Return [x, y] of the center of cell containing provided text 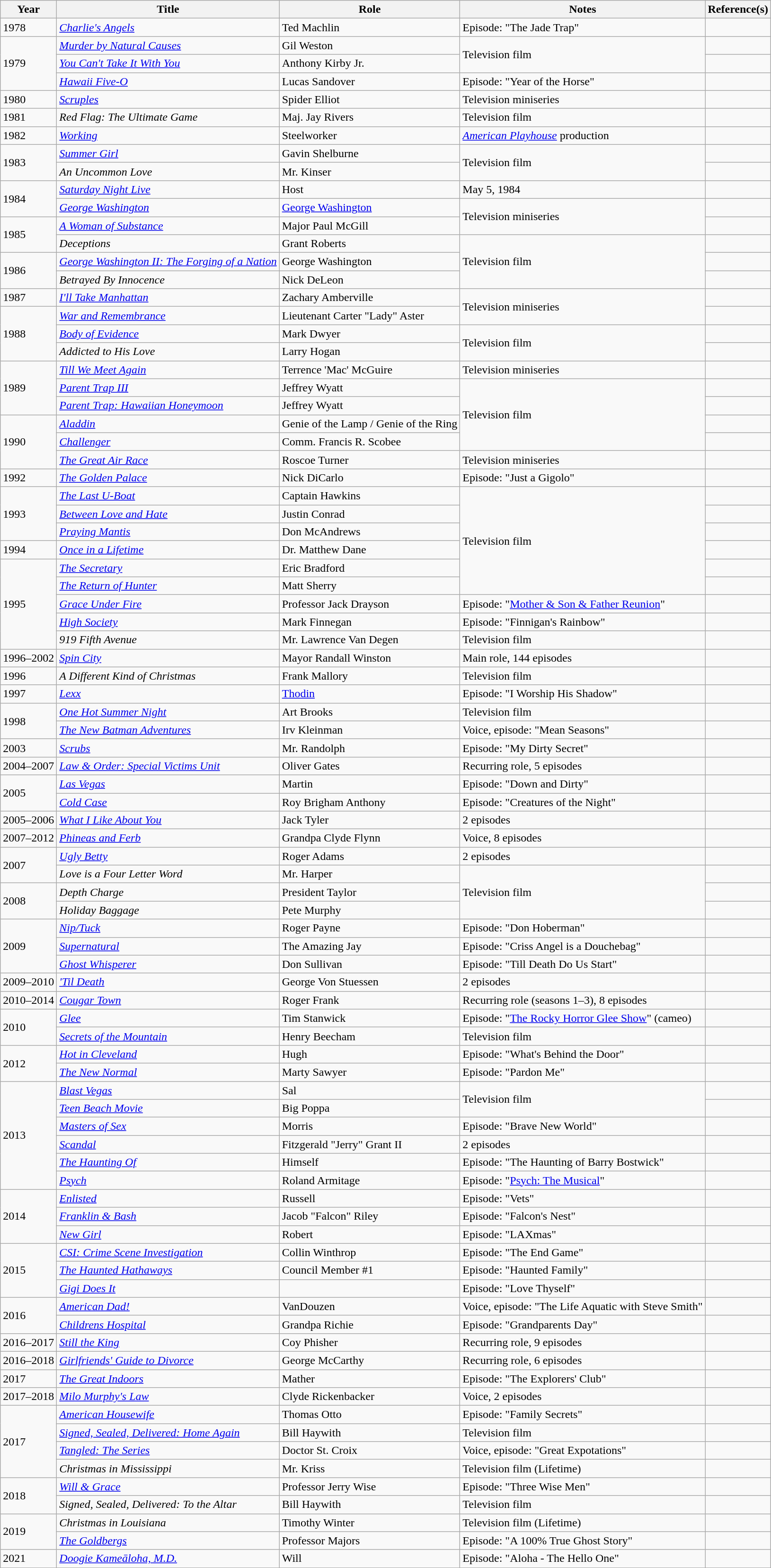
The Last U-Boat [168, 496]
Sal [370, 1090]
1986 [28, 271]
Ugly Betty [168, 856]
1996 [28, 676]
Voice, episode: "The Life Aquatic with Steve Smith" [583, 1306]
Roy Brigham Anthony [370, 802]
Deceptions [168, 244]
Terrence 'Mac' McGuire [370, 370]
Thodin [370, 694]
Body of Evidence [168, 334]
Mr. Harper [370, 874]
Blast Vegas [168, 1090]
George McCarthy [370, 1360]
Aladdin [168, 424]
Grant Roberts [370, 244]
Episode: "Brave New World" [583, 1126]
Episode: "The Explorers' Club" [583, 1379]
Episode: "My Dirty Secret" [583, 748]
1996–2002 [28, 658]
Episode: "Pardon Me" [583, 1072]
President Taylor [370, 892]
Art Brooks [370, 712]
2005 [28, 793]
1988 [28, 334]
Mr. Randolph [370, 748]
Episode: "LAXmas" [583, 1234]
Lucas Sandover [370, 81]
Charlie's Angels [168, 27]
2018 [28, 1496]
Main role, 144 episodes [583, 658]
Girlfriends' Guide to Divorce [168, 1360]
1980 [28, 99]
Lexx [168, 694]
Doogie Kameāloha, M.D. [168, 1559]
Roland Armitage [370, 1180]
Cougar Town [168, 1000]
Clyde Rickenbacker [370, 1397]
Betrayed By Innocence [168, 280]
Episode: "Don Hoberman" [583, 928]
Genie of the Lamp / Genie of the Ring [370, 424]
What I Like About You [168, 820]
Supernatural [168, 946]
Oliver Gates [370, 766]
Frank Mallory [370, 676]
1979 [28, 63]
Saturday Night Live [168, 189]
2019 [28, 1532]
Fitzgerald "Jerry" Grant II [370, 1144]
Thomas Otto [370, 1415]
Martin [370, 784]
Episode: "Three Wise Men" [583, 1487]
Year [28, 9]
Episode: "Haunted Family" [583, 1270]
A Different Kind of Christmas [168, 676]
Roger Frank [370, 1000]
Episode: "Vets" [583, 1198]
Episode: "Criss Angel is a Douchebag" [583, 946]
The Great Air Race [168, 460]
Council Member #1 [370, 1270]
The Haunting Of [168, 1162]
2009 [28, 946]
Major Paul McGill [370, 226]
Grandpa Clyde Flynn [370, 838]
An Uncommon Love [168, 171]
Still the King [168, 1342]
Will [370, 1559]
Spider Elliot [370, 99]
2017–2018 [28, 1397]
Signed, Sealed, Delivered: To the Altar [168, 1505]
Jacob "Falcon" Riley [370, 1216]
1994 [28, 550]
Gil Weston [370, 45]
Mark Dwyer [370, 334]
Larry Hogan [370, 352]
2004–2007 [28, 766]
Episode: "Year of the Horse" [583, 81]
American Housewife [168, 1415]
Between Love and Hate [168, 514]
Glee [168, 1018]
Scrubs [168, 748]
The Return of Hunter [168, 586]
Notes [583, 9]
Episode: "What's Behind the Door" [583, 1054]
2015 [28, 1270]
1995 [28, 604]
Episode: "Family Secrets" [583, 1415]
2005–2006 [28, 820]
Signed, Sealed, Delivered: Home Again [168, 1433]
1998 [28, 721]
CSI: Crime Scene Investigation [168, 1252]
Episode: "Love Thyself" [583, 1288]
Henry Beecham [370, 1036]
Depth Charge [168, 892]
High Society [168, 622]
2010 [28, 1027]
Professor Jerry Wise [370, 1487]
Challenger [168, 442]
George Von Stuessen [370, 982]
Robert [370, 1234]
1983 [28, 162]
Mark Finnegan [370, 622]
Working [168, 135]
Role [370, 9]
Professor Jack Drayson [370, 604]
Roger Adams [370, 856]
Collin Winthrop [370, 1252]
Gigi Does It [168, 1288]
Enlisted [168, 1198]
Childrens Hospital [168, 1324]
1985 [28, 235]
Steelworker [370, 135]
Till We Meet Again [168, 370]
2021 [28, 1559]
Mayor Randall Winston [370, 658]
1978 [28, 27]
Scandal [168, 1144]
2013 [28, 1135]
Spin City [168, 658]
2010–2014 [28, 1000]
Cold Case [168, 802]
1997 [28, 694]
Russell [370, 1198]
Irv Kleinman [370, 730]
Grace Under Fire [168, 604]
A Woman of Substance [168, 226]
Episode: "Just a Gigolo" [583, 478]
Roger Payne [370, 928]
2009–2010 [28, 982]
Matt Sherry [370, 586]
Coy Phisher [370, 1342]
The Secretary [168, 568]
2003 [28, 748]
Red Flag: The Ultimate Game [168, 117]
Doctor St. Croix [370, 1451]
Phineas and Ferb [168, 838]
Will & Grace [168, 1487]
1984 [28, 198]
Tangled: The Series [168, 1451]
Jack Tyler [370, 820]
2016 [28, 1315]
Parent Trap: Hawaiian Honeymoon [168, 406]
Lieutenant Carter "Lady" Aster [370, 316]
Psych [168, 1180]
Hawaii Five-O [168, 81]
Christmas in Mississippi [168, 1469]
2016–2017 [28, 1342]
Host [370, 189]
The Amazing Jay [370, 946]
1993 [28, 514]
Episode: "The End Game" [583, 1252]
Episode: "Till Death Do Us Start" [583, 964]
American Playhouse production [583, 135]
Ghost Whisperer [168, 964]
Mather [370, 1379]
Reference(s) [738, 9]
Voice, episode: "Mean Seasons" [583, 730]
Episode: "Psych: The Musical" [583, 1180]
2007 [28, 865]
Law & Order: Special Victims Unit [168, 766]
Tim Stanwick [370, 1018]
Holiday Baggage [168, 910]
'Til Death [168, 982]
1990 [28, 442]
Episode: "The Jade Trap" [583, 27]
Recurring role, 6 episodes [583, 1360]
Secrets of the Mountain [168, 1036]
Comm. Francis R. Scobee [370, 442]
Maj. Jay Rivers [370, 117]
Marty Sawyer [370, 1072]
Nick DeLeon [370, 280]
Professor Majors [370, 1541]
Nick DiCarlo [370, 478]
Episode: "Down and Dirty" [583, 784]
Anthony Kirby Jr. [370, 63]
2014 [28, 1216]
Ted Machlin [370, 27]
Episode: "Finnigan's Rainbow" [583, 622]
Episode: "The Rocky Horror Glee Show" (cameo) [583, 1018]
Voice, 2 episodes [583, 1397]
Voice, 8 episodes [583, 838]
American Dad! [168, 1306]
You Can't Take It With You [168, 63]
Grandpa Richie [370, 1324]
Episode: "A 100% True Ghost Story" [583, 1541]
One Hot Summer Night [168, 712]
1981 [28, 117]
Love is a Four Letter Word [168, 874]
Title [168, 9]
Eric Bradford [370, 568]
Murder by Natural Causes [168, 45]
Hugh [370, 1054]
Mr. Kinser [370, 171]
Mr. Lawrence Van Degen [370, 640]
George Washington II: The Forging of a Nation [168, 262]
Praying Mantis [168, 532]
2012 [28, 1063]
Himself [370, 1162]
Christmas in Louisiana [168, 1523]
Recurring role, 5 episodes [583, 766]
War and Remembrance [168, 316]
Justin Conrad [370, 514]
Don Sullivan [370, 964]
1989 [28, 388]
The Goldbergs [168, 1541]
Don McAndrews [370, 532]
1992 [28, 478]
Hot in Cleveland [168, 1054]
Episode: "Aloha - The Hello One" [583, 1559]
Zachary Amberville [370, 298]
Addicted to His Love [168, 352]
Once in a Lifetime [168, 550]
Gavin Shelburne [370, 153]
2008 [28, 901]
Teen Beach Movie [168, 1108]
Episode: "Grandparents Day" [583, 1324]
Episode: "The Haunting of Barry Bostwick" [583, 1162]
Episode: "I Worship His Shadow" [583, 694]
2007–2012 [28, 838]
I'll Take Manhattan [168, 298]
Dr. Matthew Dane [370, 550]
Episode: "Mother & Son & Father Reunion" [583, 604]
Milo Murphy's Law [168, 1397]
The New Batman Adventures [168, 730]
Summer Girl [168, 153]
Morris [370, 1126]
Scruples [168, 99]
Pete Murphy [370, 910]
1987 [28, 298]
VanDouzen [370, 1306]
919 Fifth Avenue [168, 640]
2016–2018 [28, 1360]
New Girl [168, 1234]
Episode: "Falcon's Nest" [583, 1216]
Timothy Winter [370, 1523]
The Haunted Hathaways [168, 1270]
Nip/Tuck [168, 928]
Captain Hawkins [370, 496]
Franklin & Bash [168, 1216]
1982 [28, 135]
The Great Indoors [168, 1379]
May 5, 1984 [583, 189]
Las Vegas [168, 784]
Big Poppa [370, 1108]
Recurring role, 9 episodes [583, 1342]
The New Normal [168, 1072]
Roscoe Turner [370, 460]
Voice, episode: "Great Expotations" [583, 1451]
Mr. Kriss [370, 1469]
Parent Trap III [168, 388]
Episode: "Creatures of the Night" [583, 802]
Masters of Sex [168, 1126]
The Golden Palace [168, 478]
Recurring role (seasons 1–3), 8 episodes [583, 1000]
